Locate the cell with the specified text and output its (X, Y) center coordinate. 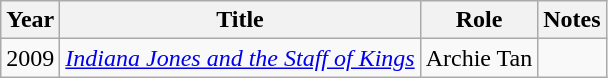
Notes (572, 20)
2009 (30, 58)
Indiana Jones and the Staff of Kings (240, 58)
Title (240, 20)
Archie Tan (479, 58)
Year (30, 20)
Role (479, 20)
